Pinpoint the cell where the given text exists, returning its [X, Y] midpoint coordinate. 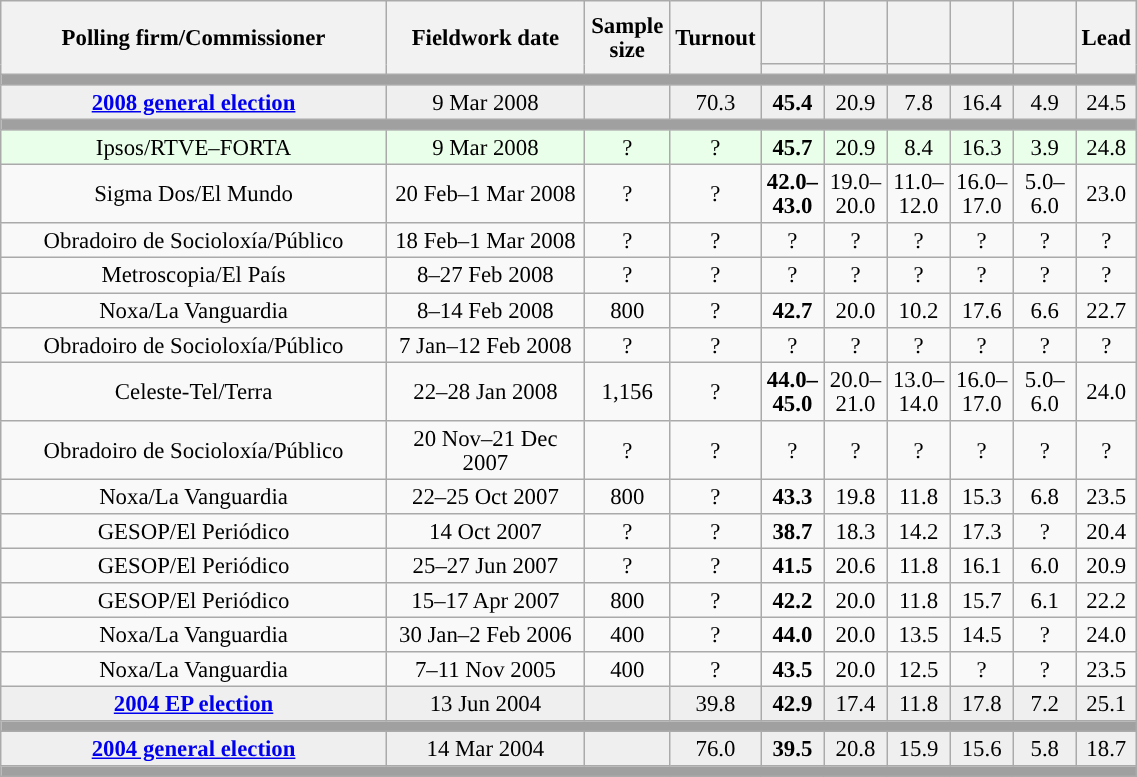
44.0–45.0 [792, 392]
42.7 [792, 310]
Celeste-Tel/Terra [194, 392]
22.2 [1106, 600]
7.2 [1044, 704]
8–27 Feb 2008 [485, 276]
6.1 [1044, 600]
2004 EP election [194, 704]
20.8 [856, 750]
16.3 [982, 148]
14.2 [918, 532]
2008 general election [194, 102]
20 Nov–21 Dec 2007 [485, 450]
45.4 [792, 102]
15.9 [918, 750]
5.8 [1044, 750]
12.5 [918, 670]
13.5 [918, 634]
4.9 [1044, 102]
17.3 [982, 532]
17.6 [982, 310]
15.6 [982, 750]
2004 general election [194, 750]
18.7 [1106, 750]
1,156 [627, 392]
24.5 [1106, 102]
15–17 Apr 2007 [485, 600]
Ipsos/RTVE–FORTA [194, 148]
39.8 [716, 704]
Sigma Dos/El Mundo [194, 194]
45.7 [792, 148]
18.3 [856, 532]
7.8 [918, 102]
22–25 Oct 2007 [485, 496]
14 Oct 2007 [485, 532]
30 Jan–2 Feb 2006 [485, 634]
44.0 [792, 634]
39.5 [792, 750]
19.0–20.0 [856, 194]
16.1 [982, 566]
14.5 [982, 634]
Sample size [627, 38]
42.0–43.0 [792, 194]
16.4 [982, 102]
13 Jun 2004 [485, 704]
42.2 [792, 600]
20.4 [1106, 532]
38.7 [792, 532]
3.9 [1044, 148]
20 Feb–1 Mar 2008 [485, 194]
Lead [1106, 38]
76.0 [716, 750]
23.0 [1106, 194]
41.5 [792, 566]
6.0 [1044, 566]
8.4 [918, 148]
13.0–14.0 [918, 392]
70.3 [716, 102]
Fieldwork date [485, 38]
19.8 [856, 496]
25–27 Jun 2007 [485, 566]
11.0–12.0 [918, 194]
22–28 Jan 2008 [485, 392]
8–14 Feb 2008 [485, 310]
Polling firm/Commissioner [194, 38]
Metroscopia/El País [194, 276]
17.4 [856, 704]
24.8 [1106, 148]
43.5 [792, 670]
20.0–21.0 [856, 392]
Turnout [716, 38]
17.8 [982, 704]
43.3 [792, 496]
14 Mar 2004 [485, 750]
7–11 Nov 2005 [485, 670]
20.6 [856, 566]
18 Feb–1 Mar 2008 [485, 242]
22.7 [1106, 310]
25.1 [1106, 704]
6.6 [1044, 310]
7 Jan–12 Feb 2008 [485, 344]
15.7 [982, 600]
6.8 [1044, 496]
10.2 [918, 310]
15.3 [982, 496]
42.9 [792, 704]
